Identify which cell holds the provided text, then report its (X, Y) central coordinate. 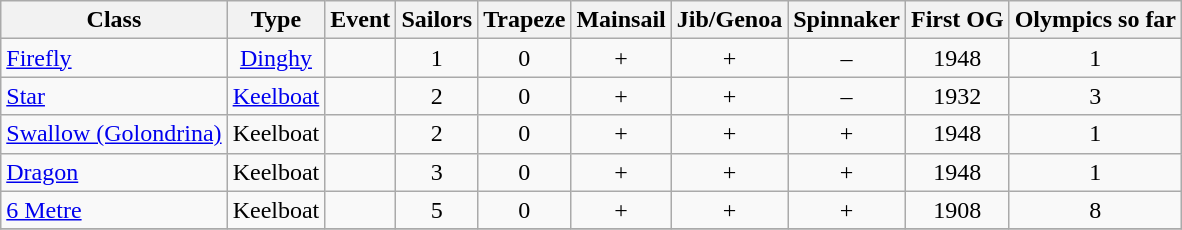
Spinnaker (847, 20)
First OG (957, 20)
Class (114, 20)
6 Metre (114, 210)
1932 (957, 96)
Dinghy (276, 58)
Firefly (114, 58)
8 (1095, 210)
Event (360, 20)
Olympics so far (1095, 20)
Trapeze (524, 20)
1908 (957, 210)
Jib/Genoa (729, 20)
Dragon (114, 172)
Sailors (437, 20)
Swallow (Golondrina) (114, 134)
Mainsail (621, 20)
5 (437, 210)
Type (276, 20)
Star (114, 96)
